From the cell containing the given text, extract its center point as [X, Y] coordinate. 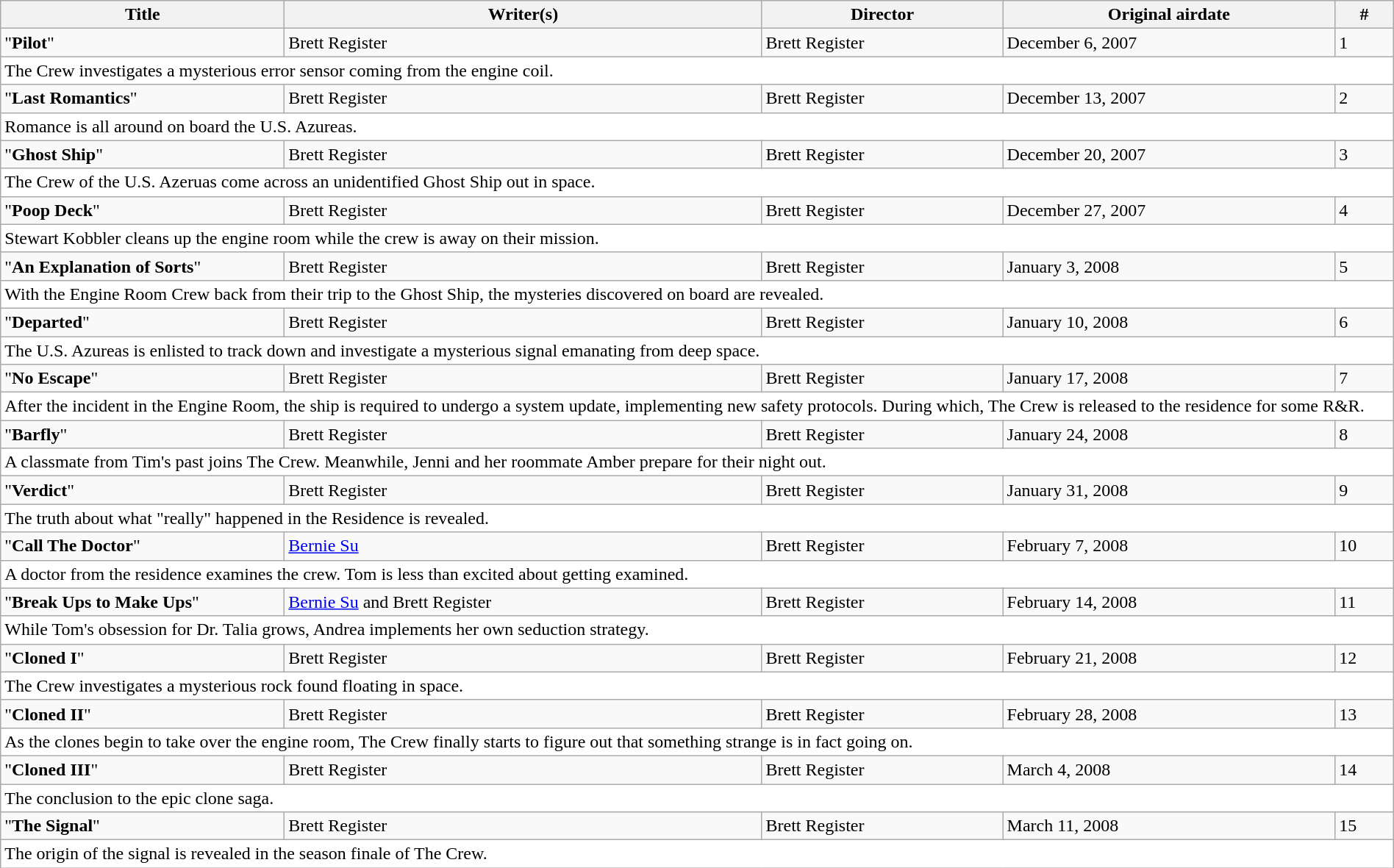
March 4, 2008 [1169, 770]
Bernie Su [523, 546]
14 [1365, 770]
"The Signal" [143, 826]
"Cloned II" [143, 714]
January 31, 2008 [1169, 490]
The truth about what "really" happened in the Residence is revealed. [697, 518]
The Crew investigates a mysterious error sensor coming from the engine coil. [697, 71]
January 17, 2008 [1169, 379]
"Last Romantics" [143, 98]
A doctor from the residence examines the crew. Tom is less than excited about getting examined. [697, 574]
Romance is all around on board the U.S. Azureas. [697, 126]
5 [1365, 266]
While Tom's obsession for Dr. Talia grows, Andrea implements her own seduction strategy. [697, 630]
11 [1365, 602]
"Verdict" [143, 490]
1 [1365, 43]
"Cloned III" [143, 770]
7 [1365, 379]
10 [1365, 546]
February 7, 2008 [1169, 546]
8 [1365, 434]
A classmate from Tim's past joins The Crew. Meanwhile, Jenni and her roommate Amber prepare for their night out. [697, 462]
6 [1365, 322]
Stewart Kobbler cleans up the engine room while the crew is away on their mission. [697, 238]
December 27, 2007 [1169, 210]
"Barfly" [143, 434]
9 [1365, 490]
The conclusion to the epic clone saga. [697, 797]
2 [1365, 98]
February 21, 2008 [1169, 658]
3 [1365, 154]
January 3, 2008 [1169, 266]
February 14, 2008 [1169, 602]
December 6, 2007 [1169, 43]
"Break Ups to Make Ups" [143, 602]
Bernie Su and Brett Register [523, 602]
The origin of the signal is revealed in the season finale of The Crew. [697, 854]
The Crew investigates a mysterious rock found floating in space. [697, 686]
13 [1365, 714]
The U.S. Azureas is enlisted to track down and investigate a mysterious signal emanating from deep space. [697, 351]
With the Engine Room Crew back from their trip to the Ghost Ship, the mysteries discovered on board are revealed. [697, 294]
"Pilot" [143, 43]
The Crew of the U.S. Azeruas come across an unidentified Ghost Ship out in space. [697, 182]
15 [1365, 826]
As the clones begin to take over the engine room, The Crew finally starts to figure out that something strange is in fact going on. [697, 742]
December 13, 2007 [1169, 98]
"Departed" [143, 322]
December 20, 2007 [1169, 154]
Title [143, 15]
4 [1365, 210]
# [1365, 15]
January 24, 2008 [1169, 434]
"An Explanation of Sorts" [143, 266]
12 [1365, 658]
Original airdate [1169, 15]
February 28, 2008 [1169, 714]
"Cloned I" [143, 658]
"Ghost Ship" [143, 154]
"No Escape" [143, 379]
March 11, 2008 [1169, 826]
Director [882, 15]
"Call The Doctor" [143, 546]
January 10, 2008 [1169, 322]
Writer(s) [523, 15]
"Poop Deck" [143, 210]
